Locate the cell with the specified text and output its (x, y) center coordinate. 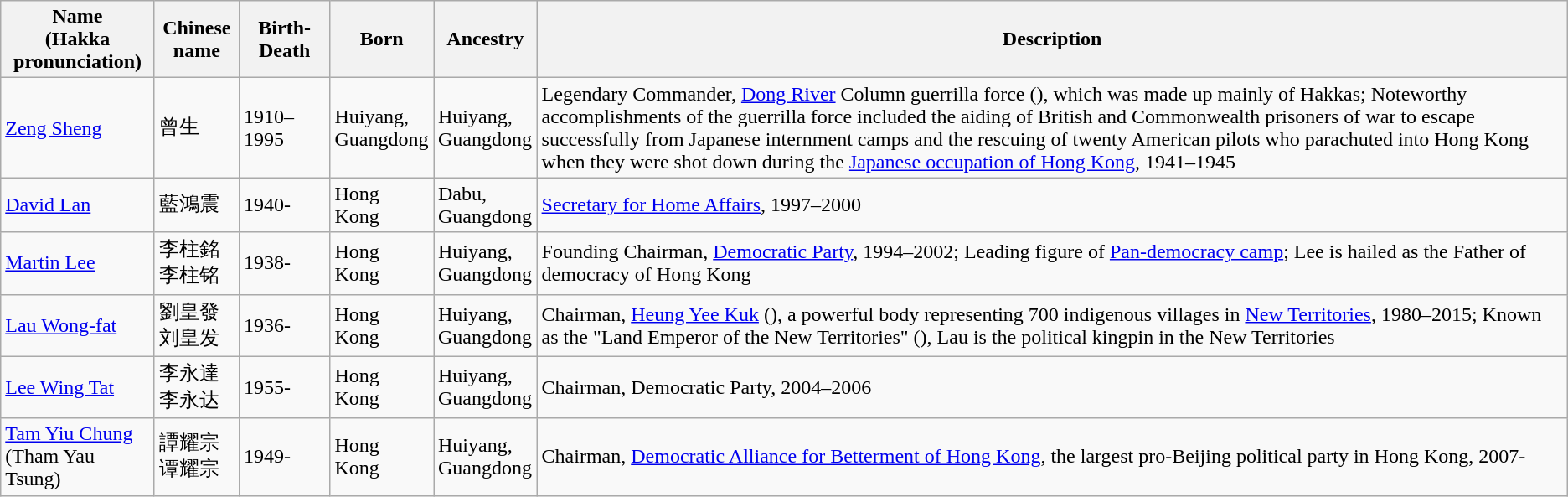
Zeng Sheng (78, 127)
1936- (285, 325)
Founding Chairman, Democratic Party, 1994–2002; Leading figure of Pan-democracy camp; Lee is hailed as the Father of democracy of Hong Kong (1052, 263)
1938- (285, 263)
Description (1052, 39)
劉皇發刘皇发 (196, 325)
1955- (285, 387)
Birth-Death (285, 39)
Secretary for Home Affairs, 1997–2000 (1052, 204)
Ancestry (486, 39)
1940- (285, 204)
Born (382, 39)
Lau Wong-fat (78, 325)
Martin Lee (78, 263)
Chairman, Democratic Party, 2004–2006 (1052, 387)
Chinese name (196, 39)
Dabu, Guangdong (486, 204)
曾生 (196, 127)
Lee Wing Tat (78, 387)
David Lan (78, 204)
1949- (285, 457)
Chairman, Democratic Alliance for Betterment of Hong Kong, the largest pro-Beijing political party in Hong Kong, 2007- (1052, 457)
藍鴻震 (196, 204)
Tam Yiu Chung(Tham Yau Tsung) (78, 457)
1910–1995 (285, 127)
李柱銘李柱铭 (196, 263)
Name(Hakka pronunciation) (78, 39)
李永達李永达 (196, 387)
譚耀宗谭耀宗 (196, 457)
